Detect which cell encompasses the target text, then output its (X, Y) center coordinate. 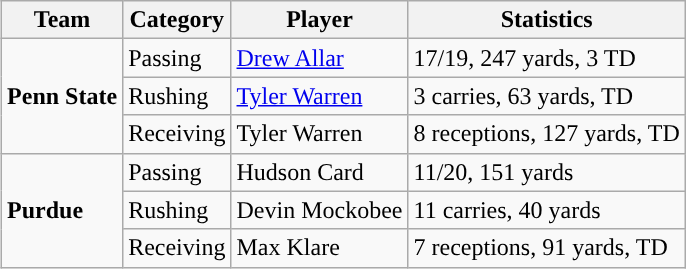
Max Klare (320, 248)
Drew Allar (320, 58)
7 receptions, 91 yards, TD (546, 248)
8 receptions, 127 yards, TD (546, 134)
Player (320, 20)
17/19, 247 yards, 3 TD (546, 58)
Penn State (62, 96)
Purdue (62, 210)
Statistics (546, 20)
Hudson Card (320, 172)
Category (177, 20)
Team (62, 20)
11 carries, 40 yards (546, 210)
Devin Mockobee (320, 210)
11/20, 151 yards (546, 172)
3 carries, 63 yards, TD (546, 96)
